Pinpoint the cell where the given text exists, returning its [x, y] midpoint coordinate. 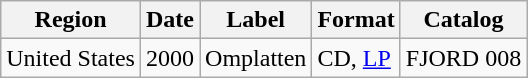
Omplatten [256, 58]
United States [71, 58]
CD, LP [356, 58]
2000 [170, 58]
FJORD 008 [463, 58]
Format [356, 20]
Label [256, 20]
Date [170, 20]
Region [71, 20]
Catalog [463, 20]
